Find where the given text appears and provide that cell's center as (x, y) coordinate. 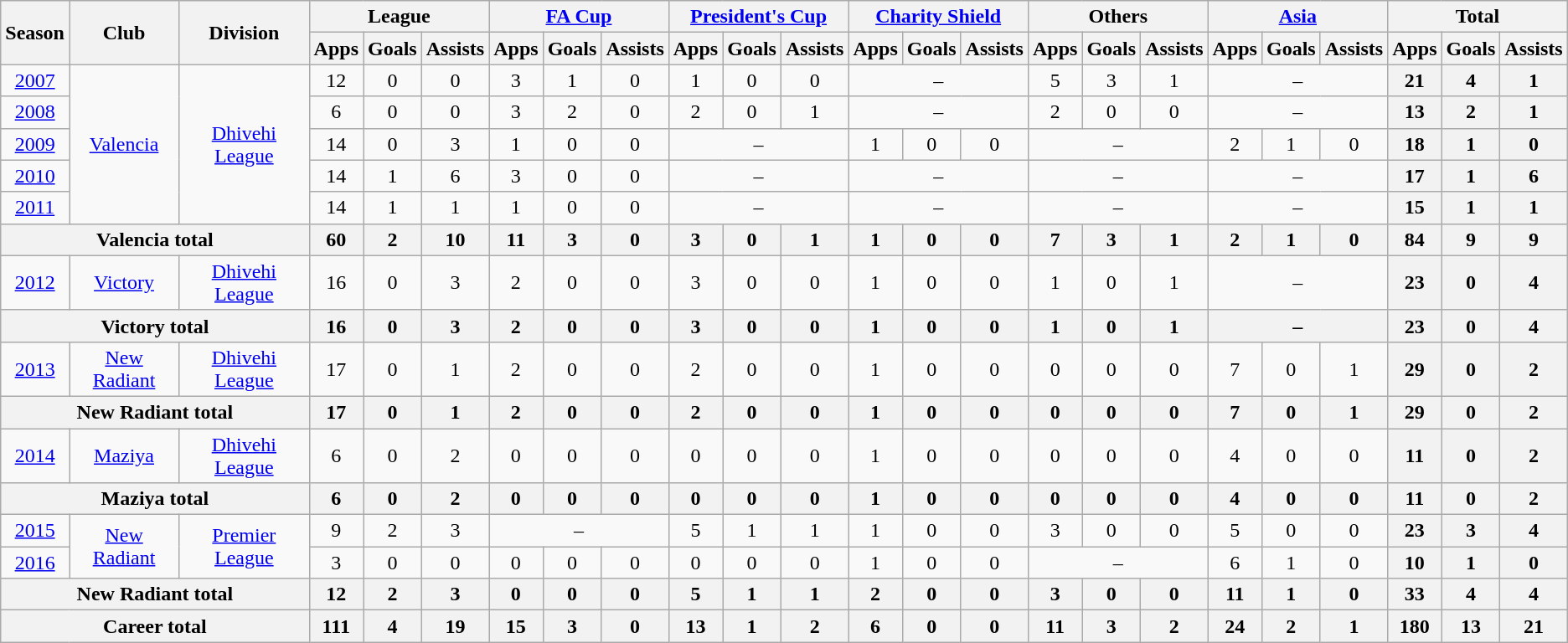
Total (1478, 17)
33 (1415, 594)
2012 (35, 283)
Career total (155, 626)
60 (336, 239)
19 (455, 626)
Victory total (155, 326)
Victory (124, 283)
180 (1415, 626)
18 (1415, 144)
2011 (35, 208)
24 (1235, 626)
Maziya total (155, 499)
2009 (35, 144)
2007 (35, 80)
Valencia total (155, 239)
Season (35, 33)
Division (245, 33)
Asia (1298, 17)
Club (124, 33)
Maziya (124, 455)
President's Cup (759, 17)
Charity Shield (938, 17)
Others (1117, 17)
2014 (35, 455)
2016 (35, 563)
Premier League (245, 547)
111 (336, 626)
2010 (35, 176)
2008 (35, 112)
League (399, 17)
FA Cup (580, 17)
Valencia (124, 144)
84 (1415, 239)
2015 (35, 531)
2013 (35, 368)
